Determine the (x, y) coordinate at the center of the cell enclosing the given text.  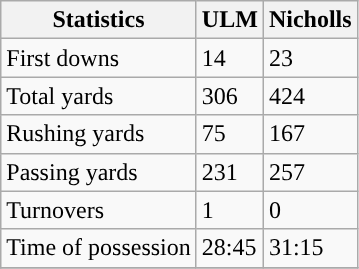
Time of possession (99, 248)
Rushing yards (99, 134)
306 (230, 96)
0 (310, 210)
Total yards (99, 96)
1 (230, 210)
28:45 (230, 248)
231 (230, 172)
Turnovers (99, 210)
424 (310, 96)
31:15 (310, 248)
257 (310, 172)
75 (230, 134)
First downs (99, 58)
Passing yards (99, 172)
Statistics (99, 20)
Nicholls (310, 20)
ULM (230, 20)
167 (310, 134)
23 (310, 58)
14 (230, 58)
